Identify which cell holds the provided text, then report its [X, Y] central coordinate. 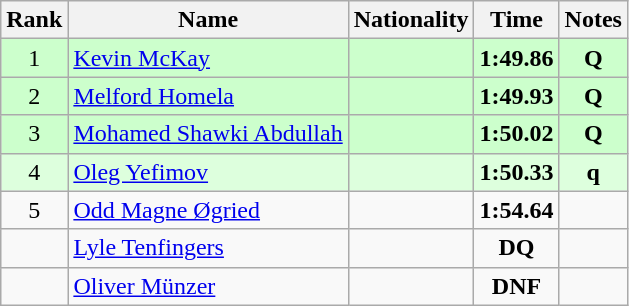
Time [516, 20]
1:50.33 [516, 172]
1:49.86 [516, 58]
Melford Homela [208, 96]
1 [34, 58]
5 [34, 210]
DNF [516, 286]
Oleg Yefimov [208, 172]
4 [34, 172]
Notes [593, 20]
Oliver Münzer [208, 286]
1:49.93 [516, 96]
Nationality [411, 20]
2 [34, 96]
Mohamed Shawki Abdullah [208, 134]
3 [34, 134]
Rank [34, 20]
Kevin McKay [208, 58]
DQ [516, 248]
1:50.02 [516, 134]
Odd Magne Øgried [208, 210]
Name [208, 20]
Lyle Tenfingers [208, 248]
q [593, 172]
1:54.64 [516, 210]
